For the text-containing cell, return its midpoint in (x, y) coordinate format. 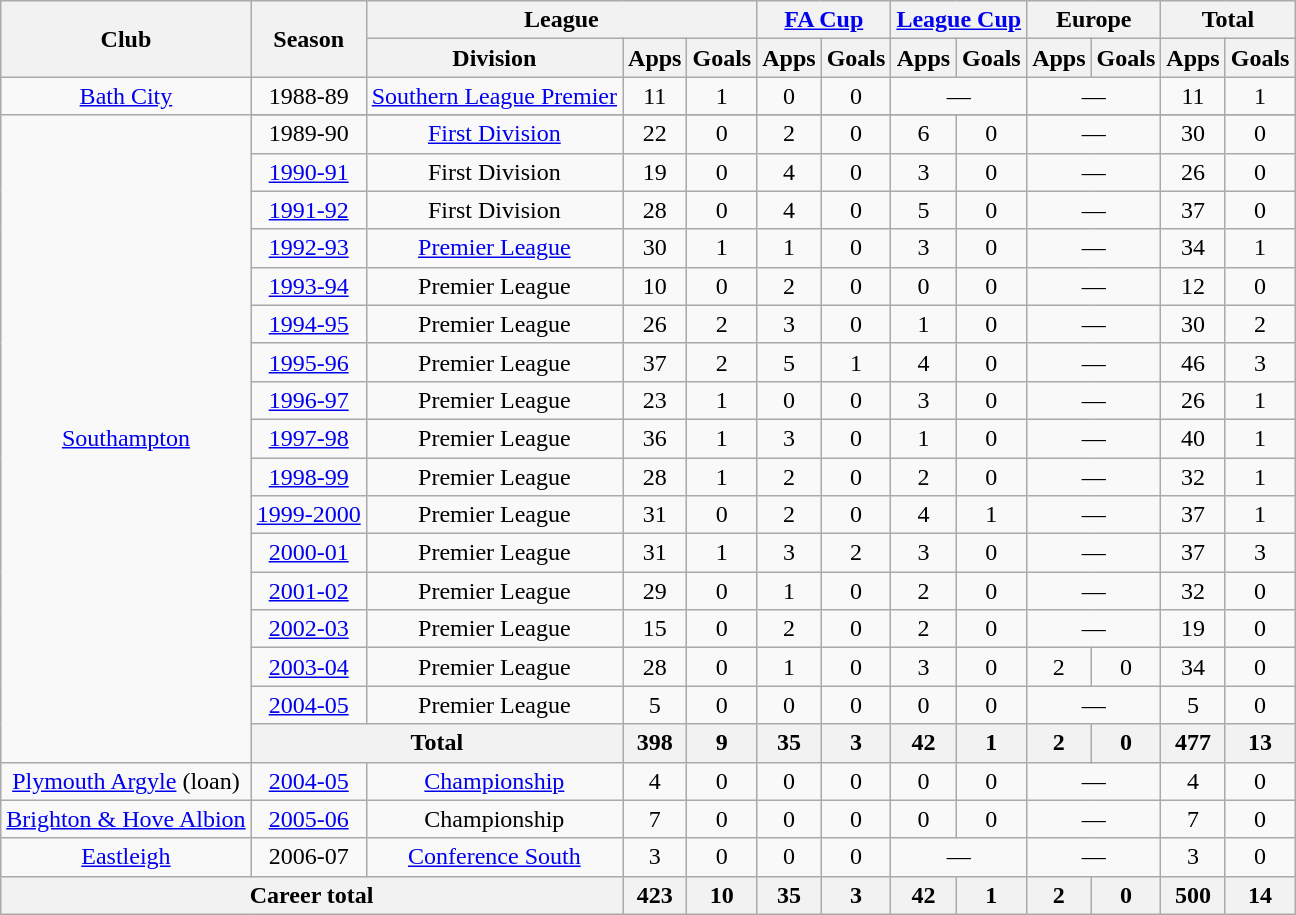
1995-96 (308, 362)
15 (655, 629)
1992-93 (308, 248)
Southampton (126, 438)
Career total (312, 895)
Division (494, 58)
Club (126, 39)
Brighton & Hove Albion (126, 819)
Season (308, 39)
423 (655, 895)
2003-04 (308, 667)
1997-98 (308, 438)
1991-92 (308, 210)
12 (1193, 286)
1998-99 (308, 477)
2002-03 (308, 629)
2006-07 (308, 857)
1993-94 (308, 286)
29 (655, 591)
1989-90 (308, 134)
League (561, 20)
14 (1260, 895)
500 (1193, 895)
1994-95 (308, 324)
6 (924, 134)
40 (1193, 438)
1996-97 (308, 400)
Plymouth Argyle (loan) (126, 781)
2000-01 (308, 553)
1990-91 (308, 172)
36 (655, 438)
1988-89 (308, 96)
2001-02 (308, 591)
477 (1193, 743)
13 (1260, 743)
46 (1193, 362)
Europe (1094, 20)
Eastleigh (126, 857)
Southern League Premier (494, 96)
398 (655, 743)
9 (722, 743)
FA Cup (824, 20)
2005-06 (308, 819)
Conference South (494, 857)
Bath City (126, 96)
22 (655, 134)
23 (655, 400)
League Cup (959, 20)
1999-2000 (308, 515)
